Pinpoint the cell where the given text exists, returning its (x, y) midpoint coordinate. 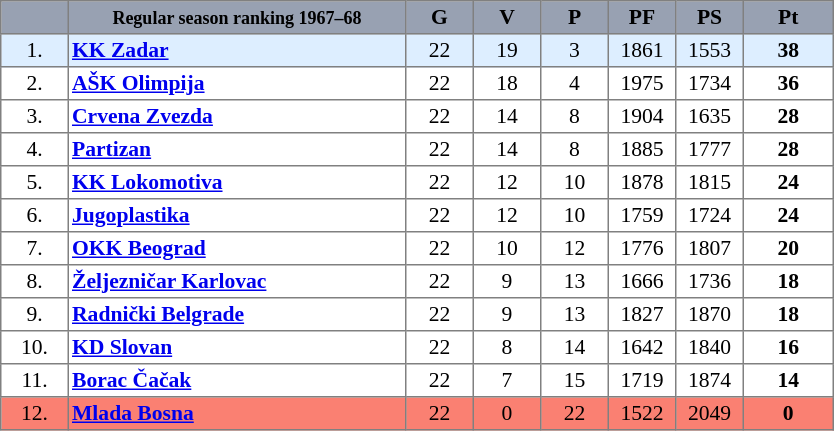
1827 (642, 314)
KD Slovan (237, 348)
G (440, 18)
1815 (710, 182)
PS (710, 18)
38 (788, 50)
36 (788, 84)
Regular season ranking 1967–68 (237, 18)
Crvena Zvezda (237, 116)
OKK Beograd (237, 248)
8. (35, 282)
1553 (710, 50)
KK Lokomotiva (237, 182)
6. (35, 216)
2. (35, 84)
1878 (642, 182)
1719 (642, 380)
1635 (710, 116)
1840 (710, 348)
5. (35, 182)
7. (35, 248)
11. (35, 380)
Borac Čačak (237, 380)
P (575, 18)
V (507, 18)
12. (35, 414)
15 (575, 380)
1776 (642, 248)
1. (35, 50)
2049 (710, 414)
4. (35, 150)
19 (507, 50)
1724 (710, 216)
1874 (710, 380)
1642 (642, 348)
AŠK Olimpija (237, 84)
PF (642, 18)
Partizan (237, 150)
7 (507, 380)
1885 (642, 150)
1777 (710, 150)
Jugoplastika (237, 216)
1807 (710, 248)
Željezničar Karlovac (237, 282)
KK Zadar (237, 50)
9. (35, 314)
16 (788, 348)
Mlada Bosna (237, 414)
1904 (642, 116)
10. (35, 348)
1522 (642, 414)
Pt (788, 18)
1736 (710, 282)
1975 (642, 84)
3 (575, 50)
1734 (710, 84)
1861 (642, 50)
1666 (642, 282)
3. (35, 116)
1870 (710, 314)
4 (575, 84)
20 (788, 248)
1759 (642, 216)
Radnički Belgrade (237, 314)
